From the cell containing the given text, extract its center point as (x, y) coordinate. 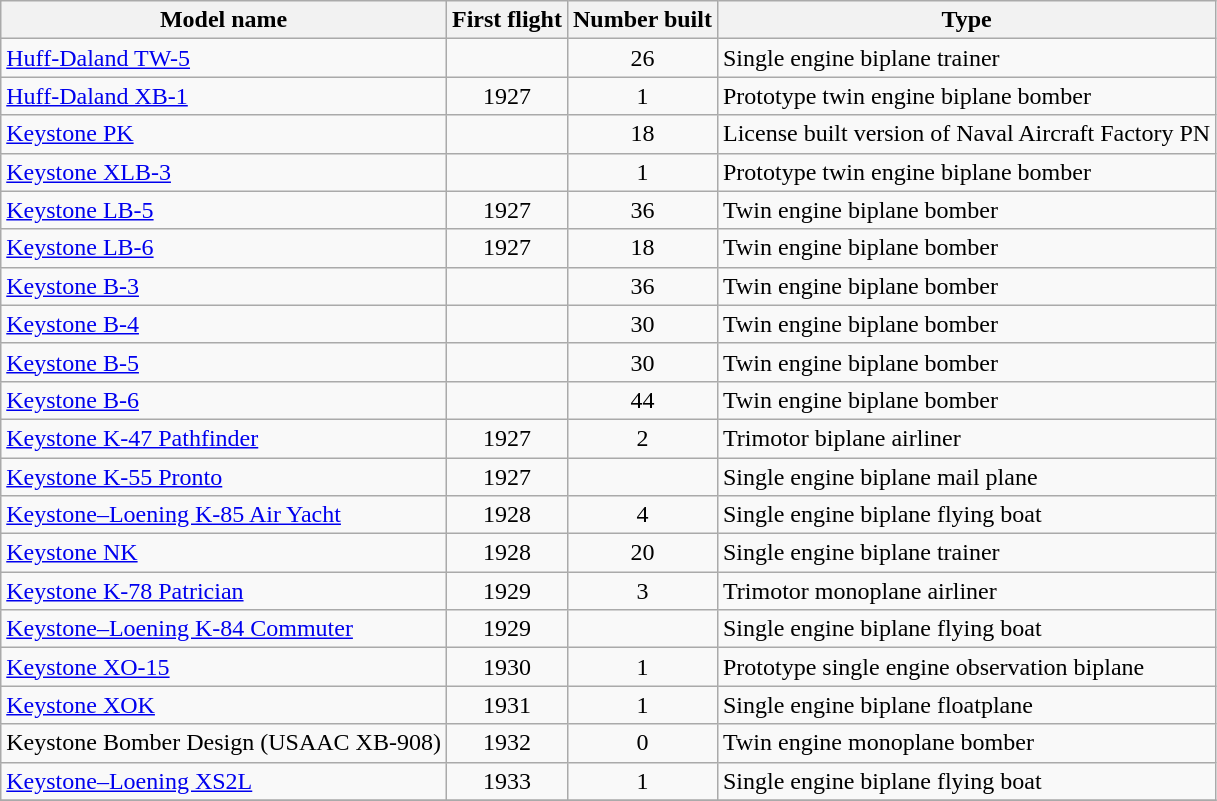
Keystone LB-6 (224, 248)
Trimotor monoplane airliner (966, 591)
4 (642, 515)
1931 (506, 705)
Keystone K-47 Pathfinder (224, 438)
Keystone B-3 (224, 286)
Keystone Bomber Design (USAAC XB-908) (224, 743)
Single engine biplane mail plane (966, 477)
Keystone–Loening XS2L (224, 781)
Keystone B-4 (224, 324)
First flight (506, 20)
Trimotor biplane airliner (966, 438)
Keystone K-55 Pronto (224, 477)
Keystone B-5 (224, 362)
License built version of Naval Aircraft Factory PN (966, 134)
20 (642, 553)
Huff-Daland XB-1 (224, 96)
3 (642, 591)
Keystone–Loening K-84 Commuter (224, 629)
Huff-Daland TW-5 (224, 58)
44 (642, 400)
26 (642, 58)
Keystone NK (224, 553)
Prototype single engine observation biplane (966, 667)
Twin engine monoplane bomber (966, 743)
2 (642, 438)
Keystone–Loening K-85 Air Yacht (224, 515)
Keystone K-78 Patrician (224, 591)
1932 (506, 743)
1930 (506, 667)
Type (966, 20)
0 (642, 743)
Keystone XOK (224, 705)
Keystone B-6 (224, 400)
Keystone XO-15 (224, 667)
1933 (506, 781)
Keystone XLB-3 (224, 172)
Number built (642, 20)
Keystone LB-5 (224, 210)
Single engine biplane floatplane (966, 705)
Model name (224, 20)
Keystone PK (224, 134)
